From the cell containing the given text, extract its center point as [X, Y] coordinate. 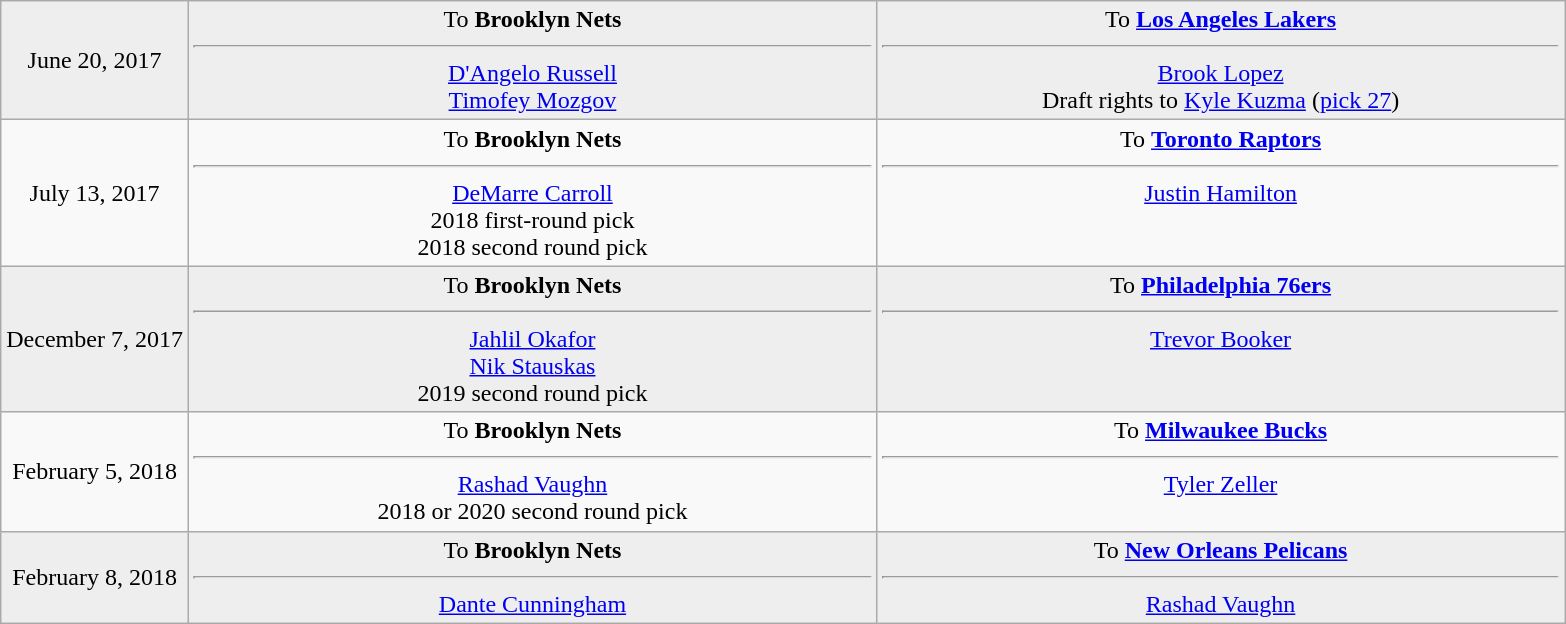
To Brooklyn NetsDeMarre Carroll2018 first-round pick2018 second round pick [532, 193]
December 7, 2017 [95, 339]
February 8, 2018 [95, 577]
To Milwaukee BucksTyler Zeller [1221, 472]
To Brooklyn NetsD'Angelo RussellTimofey Mozgov [532, 60]
To Toronto RaptorsJustin Hamilton [1221, 193]
July 13, 2017 [95, 193]
To New Orleans PelicansRashad Vaughn [1221, 577]
To Brooklyn NetsJahlil OkaforNik Stauskas2019 second round pick [532, 339]
To Brooklyn NetsDante Cunningham [532, 577]
June 20, 2017 [95, 60]
To Los Angeles LakersBrook LopezDraft rights to Kyle Kuzma (pick 27) [1221, 60]
To Philadelphia 76ersTrevor Booker [1221, 339]
To Brooklyn NetsRashad Vaughn2018 or 2020 second round pick [532, 472]
February 5, 2018 [95, 472]
